Search for the cell housing the specified text and yield its (x, y) center coordinate. 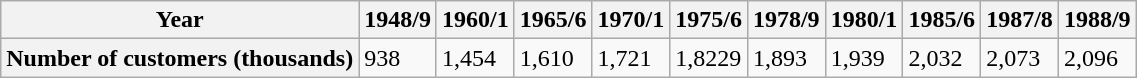
2,073 (1020, 58)
2,032 (942, 58)
1978/9 (786, 20)
1,454 (475, 58)
1970/1 (631, 20)
1,8229 (709, 58)
1,939 (864, 58)
1948/9 (398, 20)
Number of customers (thousands) (180, 58)
1975/6 (709, 20)
1988/9 (1097, 20)
1965/6 (553, 20)
938 (398, 58)
1,610 (553, 58)
1960/1 (475, 20)
2,096 (1097, 58)
1,893 (786, 58)
1987/8 (1020, 20)
1,721 (631, 58)
1985/6 (942, 20)
1980/1 (864, 20)
Year (180, 20)
